Locate the cell with the specified text and output its (x, y) center coordinate. 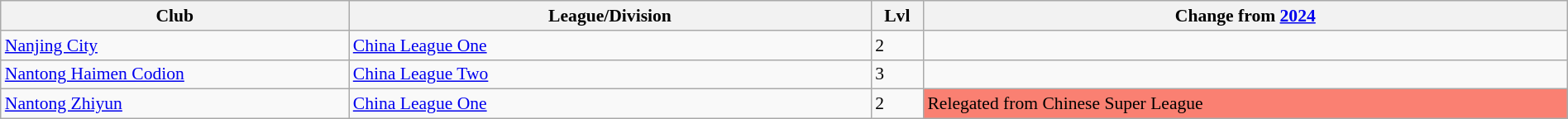
Nantong Zhiyun (175, 104)
League/Division (610, 16)
3 (896, 74)
Nanjing City (175, 45)
Lvl (896, 16)
China League Two (610, 74)
Nantong Haimen Codion (175, 74)
Relegated from Chinese Super League (1245, 104)
Change from 2024 (1245, 16)
Club (175, 16)
